Search for the cell housing the specified text and yield its (x, y) center coordinate. 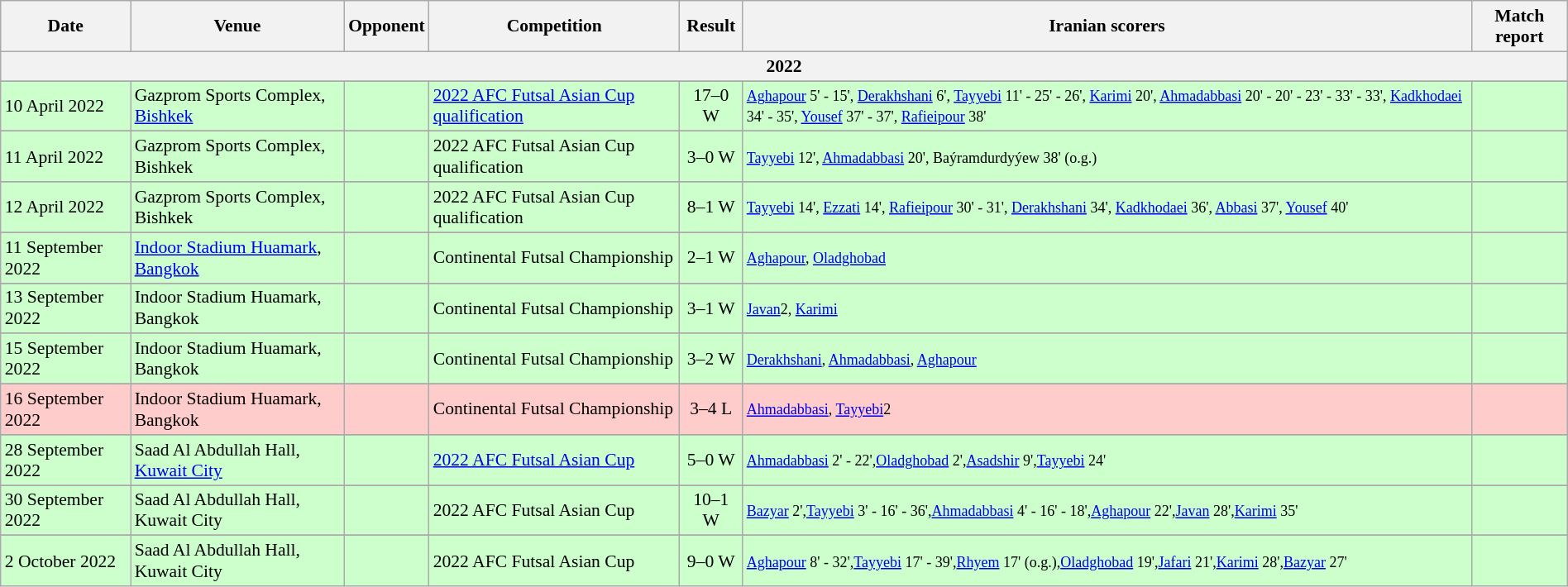
12 April 2022 (66, 207)
16 September 2022 (66, 410)
Derakhshani, Ahmadabbasi, Aghapour (1107, 359)
Tayyebi 12', Ahmadabbasi 20', Baýramdurdyýew 38' (o.g.) (1107, 157)
Date (66, 26)
Opponent (387, 26)
10–1 W (711, 511)
Ahmadabbasi 2' - 22',Oladghobad 2',Asadshir 9',Tayyebi 24' (1107, 460)
Javan2, Karimi (1107, 308)
28 September 2022 (66, 460)
Aghapour 8' - 32',Tayyebi 17' - 39',Rhyem 17' (o.g.),Oladghobad 19',Jafari 21',Karimi 28',Bazyar 27' (1107, 561)
Result (711, 26)
9–0 W (711, 561)
11 April 2022 (66, 157)
3–0 W (711, 157)
8–1 W (711, 207)
13 September 2022 (66, 308)
10 April 2022 (66, 106)
Aghapour, Oladghobad (1107, 258)
3–2 W (711, 359)
Match report (1519, 26)
Competition (554, 26)
17–0 W (711, 106)
3–1 W (711, 308)
Iranian scorers (1107, 26)
15 September 2022 (66, 359)
11 September 2022 (66, 258)
5–0 W (711, 460)
2–1 W (711, 258)
30 September 2022 (66, 511)
Tayyebi 14', Ezzati 14', Rafieipour 30' - 31', Derakhshani 34', Kadkhodaei 36', Abbasi 37', Yousef 40' (1107, 207)
Ahmadabbasi, Tayyebi2 (1107, 410)
3–4 L (711, 410)
2022 (784, 66)
2 October 2022 (66, 561)
Venue (238, 26)
Bazyar 2',Tayyebi 3' - 16' - 36',Ahmadabbasi 4' - 16' - 18',Aghapour 22',Javan 28',Karimi 35' (1107, 511)
